Capture the cell that displays the provided text and extract its [x, y] central coordinate. 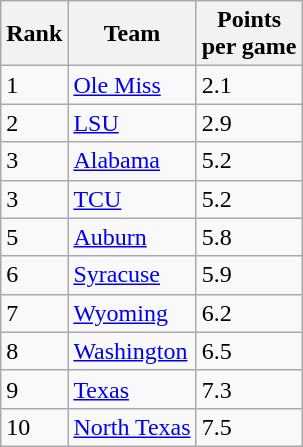
TCU [132, 199]
Syracuse [132, 275]
1 [34, 85]
Rank [34, 34]
Pointsper game [249, 34]
Wyoming [132, 313]
6.2 [249, 313]
North Texas [132, 427]
2.1 [249, 85]
2 [34, 123]
5.9 [249, 275]
Ole Miss [132, 85]
Team [132, 34]
9 [34, 389]
5 [34, 237]
7 [34, 313]
10 [34, 427]
7.3 [249, 389]
Texas [132, 389]
8 [34, 351]
6 [34, 275]
Washington [132, 351]
LSU [132, 123]
5.8 [249, 237]
Alabama [132, 161]
2.9 [249, 123]
6.5 [249, 351]
Auburn [132, 237]
7.5 [249, 427]
